Pinpoint the cell where the given text exists, returning its (x, y) midpoint coordinate. 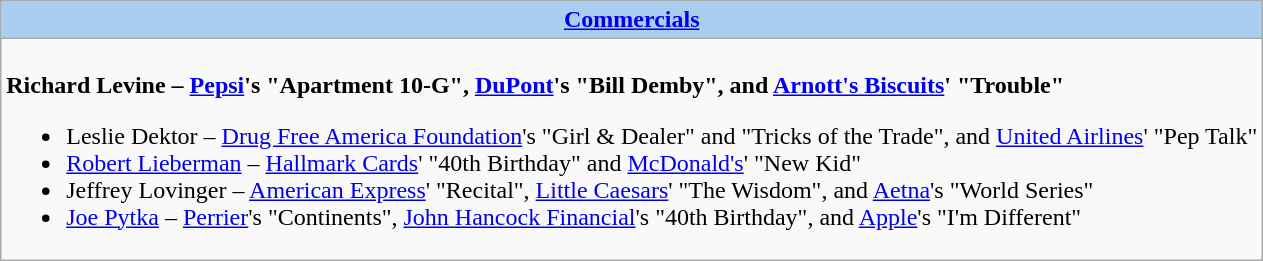
Commercials (632, 20)
